Detect which cell encompasses the target text, then output its (x, y) center coordinate. 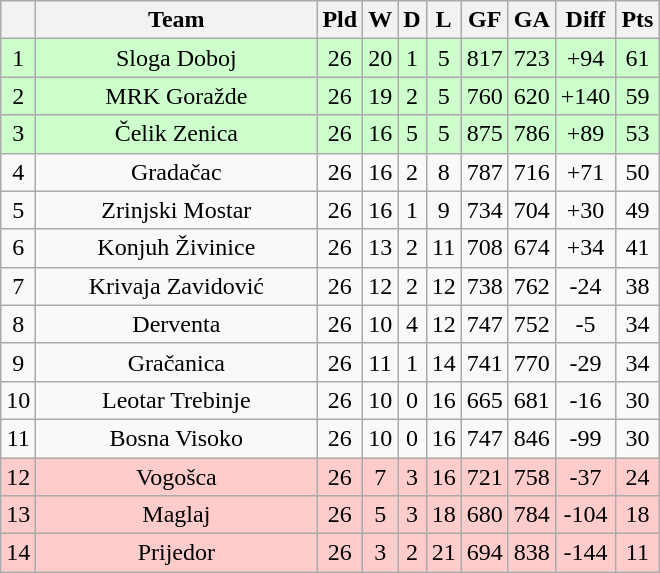
49 (638, 210)
674 (532, 248)
L (444, 20)
-24 (586, 286)
24 (638, 477)
-29 (586, 362)
758 (532, 477)
752 (532, 324)
GF (484, 20)
787 (484, 172)
738 (484, 286)
741 (484, 362)
Čelik Zenica (176, 134)
Sloga Doboj (176, 58)
D (412, 20)
875 (484, 134)
6 (18, 248)
716 (532, 172)
Konjuh Živinice (176, 248)
770 (532, 362)
Krivaja Zavidović (176, 286)
760 (484, 96)
+140 (586, 96)
846 (532, 438)
Bosna Visoko (176, 438)
784 (532, 515)
Prijedor (176, 553)
61 (638, 58)
723 (532, 58)
680 (484, 515)
Pld (340, 20)
Derventa (176, 324)
38 (638, 286)
+34 (586, 248)
838 (532, 553)
Gračanica (176, 362)
Maglaj (176, 515)
620 (532, 96)
734 (484, 210)
694 (484, 553)
Diff (586, 20)
19 (380, 96)
Vogošca (176, 477)
-37 (586, 477)
-5 (586, 324)
-104 (586, 515)
721 (484, 477)
-99 (586, 438)
704 (532, 210)
Leotar Trebinje (176, 400)
+94 (586, 58)
-16 (586, 400)
20 (380, 58)
665 (484, 400)
-144 (586, 553)
MRK Goražde (176, 96)
Team (176, 20)
Zrinjski Mostar (176, 210)
W (380, 20)
Gradačac (176, 172)
681 (532, 400)
+71 (586, 172)
59 (638, 96)
786 (532, 134)
50 (638, 172)
+30 (586, 210)
817 (484, 58)
708 (484, 248)
+89 (586, 134)
762 (532, 286)
Pts (638, 20)
GA (532, 20)
41 (638, 248)
53 (638, 134)
21 (444, 553)
